From the cell containing the given text, extract its center point as (X, Y) coordinate. 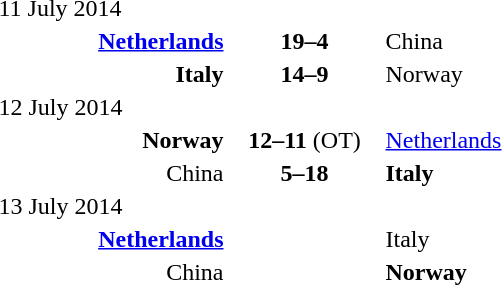
14–9 (304, 74)
19–4 (304, 41)
12–11 (OT) (304, 140)
5–18 (304, 173)
